Scan for the cell matching the given text and deliver its (X, Y) coordinate at center. 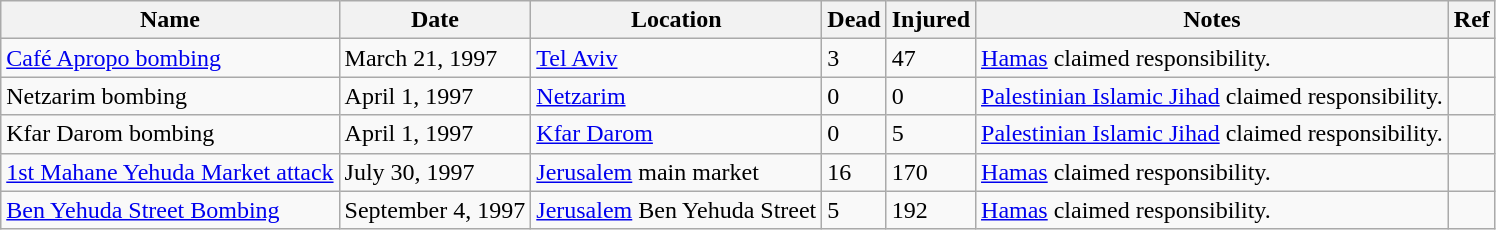
Ref (1472, 20)
192 (930, 210)
Dead (854, 20)
Name (170, 20)
March 21, 1997 (435, 58)
Jerusalem Ben Yehuda Street (676, 210)
Netzarim bombing (170, 96)
Kfar Darom (676, 134)
Tel Aviv (676, 58)
Ben Yehuda Street Bombing (170, 210)
1st Mahane Yehuda Market attack (170, 172)
Location (676, 20)
Netzarim (676, 96)
47 (930, 58)
September 4, 1997 (435, 210)
170 (930, 172)
Kfar Darom bombing (170, 134)
16 (854, 172)
Injured (930, 20)
Notes (1212, 20)
July 30, 1997 (435, 172)
Café Apropo bombing (170, 58)
Jerusalem main market (676, 172)
Date (435, 20)
3 (854, 58)
